Find where the given text appears and provide that cell's center as [X, Y] coordinate. 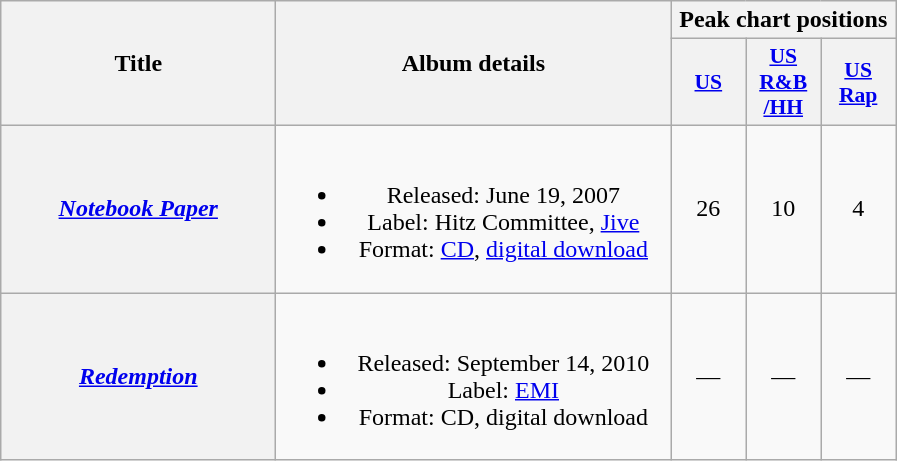
Peak chart positions [784, 20]
10 [784, 208]
4 [858, 208]
Released: September 14, 2010Label: EMIFormat: CD, digital download [474, 376]
USRap [858, 82]
Released: June 19, 2007Label: Hitz Committee, JiveFormat: CD, digital download [474, 208]
US [708, 82]
Notebook Paper [138, 208]
Redemption [138, 376]
Album details [474, 64]
USR&B/HH [784, 82]
26 [708, 208]
Title [138, 64]
